Pinpoint the cell where the given text exists, returning its (X, Y) midpoint coordinate. 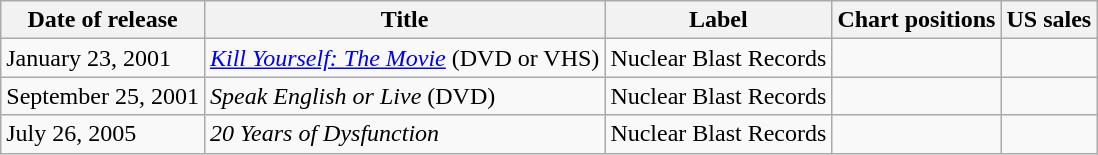
Kill Yourself: The Movie (DVD or VHS) (404, 58)
Chart positions (916, 20)
20 Years of Dysfunction (404, 134)
July 26, 2005 (103, 134)
Speak English or Live (DVD) (404, 96)
Date of release (103, 20)
September 25, 2001 (103, 96)
US sales (1049, 20)
Title (404, 20)
Label (718, 20)
January 23, 2001 (103, 58)
